Detect which cell encompasses the target text, then output its (x, y) center coordinate. 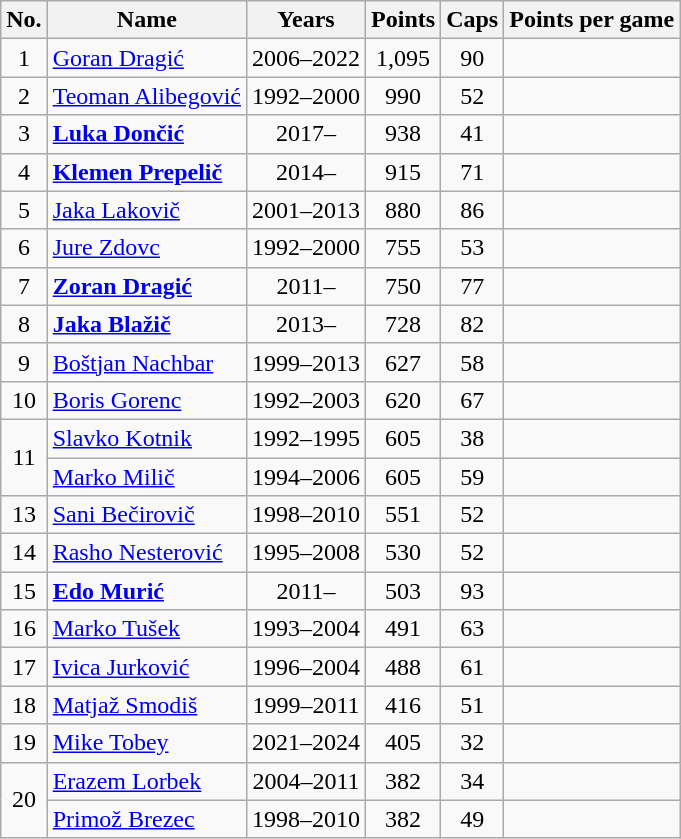
728 (404, 324)
18 (24, 705)
990 (404, 96)
59 (472, 477)
5 (24, 210)
2004–2011 (306, 781)
Marko Milič (146, 477)
503 (404, 591)
Primož Brezec (146, 819)
77 (472, 286)
1996–2004 (306, 667)
Slavko Kotnik (146, 438)
551 (404, 515)
67 (472, 400)
1992–2003 (306, 400)
86 (472, 210)
1992–1995 (306, 438)
1994–2006 (306, 477)
No. (24, 20)
Jaka Lakovič (146, 210)
71 (472, 172)
Points per game (592, 20)
416 (404, 705)
13 (24, 515)
1 (24, 58)
530 (404, 553)
7 (24, 286)
488 (404, 667)
1999–2011 (306, 705)
11 (24, 457)
82 (472, 324)
2013– (306, 324)
19 (24, 743)
32 (472, 743)
14 (24, 553)
6 (24, 248)
3 (24, 134)
1995–2008 (306, 553)
2021–2024 (306, 743)
Mike Tobey (146, 743)
2014– (306, 172)
Jaka Blažič (146, 324)
627 (404, 362)
755 (404, 248)
Caps (472, 20)
Name (146, 20)
Teoman Alibegović (146, 96)
63 (472, 629)
Years (306, 20)
Rasho Nesterović (146, 553)
405 (404, 743)
Points (404, 20)
1,095 (404, 58)
61 (472, 667)
2001–2013 (306, 210)
1993–2004 (306, 629)
Edo Murić (146, 591)
16 (24, 629)
491 (404, 629)
2017– (306, 134)
8 (24, 324)
Erazem Lorbek (146, 781)
2 (24, 96)
41 (472, 134)
Goran Dragić (146, 58)
15 (24, 591)
38 (472, 438)
750 (404, 286)
9 (24, 362)
20 (24, 800)
51 (472, 705)
938 (404, 134)
620 (404, 400)
Boris Gorenc (146, 400)
Boštjan Nachbar (146, 362)
17 (24, 667)
1999–2013 (306, 362)
Luka Dončić (146, 134)
Matjaž Smodiš (146, 705)
53 (472, 248)
Klemen Prepelič (146, 172)
915 (404, 172)
4 (24, 172)
Jure Zdovc (146, 248)
49 (472, 819)
34 (472, 781)
880 (404, 210)
Ivica Jurković (146, 667)
58 (472, 362)
90 (472, 58)
2006–2022 (306, 58)
Zoran Dragić (146, 286)
10 (24, 400)
93 (472, 591)
Marko Tušek (146, 629)
Sani Bečirovič (146, 515)
